Capture the cell that displays the provided text and extract its (X, Y) central coordinate. 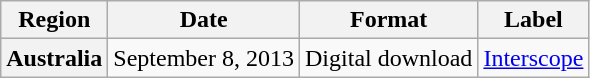
Digital download (389, 58)
Label (534, 20)
Date (204, 20)
September 8, 2013 (204, 58)
Format (389, 20)
Interscope (534, 58)
Region (54, 20)
Australia (54, 58)
